Locate the cell with the specified text and output its (X, Y) center coordinate. 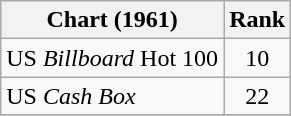
10 (258, 58)
US Cash Box (112, 96)
Rank (258, 20)
22 (258, 96)
US Billboard Hot 100 (112, 58)
Chart (1961) (112, 20)
